Return the (x, y) coordinate for the center point of the cell that contains the specified text.  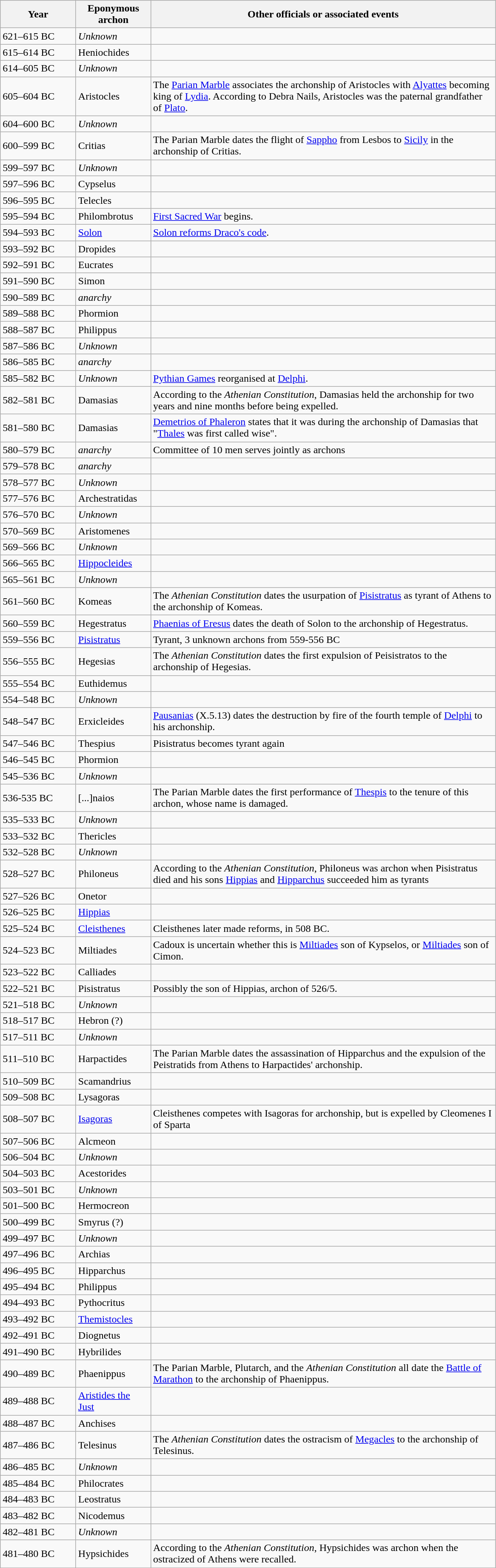
Simon (113, 281)
597–596 BC (38, 184)
581–580 BC (38, 428)
593–592 BC (38, 249)
Calliades (113, 972)
524–523 BC (38, 951)
592–591 BC (38, 265)
547–546 BC (38, 743)
Cypselus (113, 184)
Thespius (113, 743)
526–525 BC (38, 912)
595–594 BC (38, 216)
Possibly the son of Hippias, archon of 526/5. (323, 988)
496–495 BC (38, 1271)
548–547 BC (38, 722)
Archias (113, 1254)
First Sacred War begins. (323, 216)
489–488 BC (38, 1401)
Hebron (?) (113, 1021)
Dropides (113, 249)
588–587 BC (38, 330)
The Parian Marble, Plutarch, and the Athenian Constitution all date the Battle of Marathon to the archonship of Phaenippus. (323, 1374)
517–511 BC (38, 1037)
Cleisthenes (113, 928)
586–585 BC (38, 362)
The Parian Marble dates the flight of Sappho from Lesbos to Sicily in the archonship of Critias. (323, 146)
Phaenippus (113, 1374)
490–489 BC (38, 1374)
481–480 BC (38, 1554)
523–522 BC (38, 972)
600–599 BC (38, 146)
Scamandrius (113, 1081)
The Parian Marble dates the assassination of Hipparchus and the expulsion of the Peistratids from Athens to Harpactides' archonship. (323, 1059)
579–578 BC (38, 466)
587–586 BC (38, 346)
521–518 BC (38, 1005)
According to the Athenian Constitution, Hypsichides was archon when the ostracized of Athens were recalled. (323, 1554)
559–556 BC (38, 640)
Acestorides (113, 1174)
536-535 BC (38, 797)
Cleisthenes later made reforms, in 508 BC. (323, 928)
594–593 BC (38, 232)
555–554 BC (38, 683)
580–579 BC (38, 450)
494–493 BC (38, 1303)
590–589 BC (38, 297)
Year (38, 14)
485–484 BC (38, 1483)
Pausanias (X.5.13) dates the destruction by fire of the fourth temple of Delphi to his archonship. (323, 722)
495–494 BC (38, 1287)
Philombrotus (113, 216)
Themistocles (113, 1319)
487–486 BC (38, 1445)
Hybrilides (113, 1351)
493–492 BC (38, 1319)
Isagoras (113, 1119)
483–482 BC (38, 1516)
Other officials or associated events (323, 14)
621–615 BC (38, 36)
535–533 BC (38, 820)
591–590 BC (38, 281)
576–570 BC (38, 514)
525–524 BC (38, 928)
Heniochides (113, 52)
569–566 BC (38, 547)
Miltiades (113, 951)
556–555 BC (38, 661)
Hypsichides (113, 1554)
Aristocles (113, 96)
522–521 BC (38, 988)
Hipparchus (113, 1271)
484–483 BC (38, 1499)
Pythocritus (113, 1303)
533–532 BC (38, 836)
527–526 BC (38, 896)
Archestratidas (113, 498)
491–490 BC (38, 1351)
518–517 BC (38, 1021)
509–508 BC (38, 1097)
Thericles (113, 836)
Committee of 10 men serves jointly as archons (323, 450)
Onetor (113, 896)
Hermocreon (113, 1206)
500–499 BC (38, 1222)
Aristomenes (113, 531)
Komeas (113, 602)
560–559 BC (38, 623)
Hegesias (113, 661)
511–510 BC (38, 1059)
605–604 BC (38, 96)
501–500 BC (38, 1206)
596–595 BC (38, 200)
According to the Athenian Constitution, Damasias held the archonship for two years and nine months before being expelled. (323, 400)
492–491 BC (38, 1335)
561–560 BC (38, 602)
Philoneus (113, 874)
Pisistratus becomes tyrant again (323, 743)
The Athenian Constitution dates the usurpation of Pisistratus as tyrant of Athens to the archonship of Komeas. (323, 602)
The Athenian Constitution dates the first expulsion of Peisistratos to the archonship of Hegesias. (323, 661)
Critias (113, 146)
Hegestratus (113, 623)
Hippocleides (113, 563)
578–577 BC (38, 482)
577–576 BC (38, 498)
545–536 BC (38, 776)
Cleisthenes competes with Isagoras for archonship, but is expelled by Cleomenes I of Sparta (323, 1119)
Tyrant, 3 unknown archons from 559-556 BC (323, 640)
585–582 BC (38, 378)
Lysagoras (113, 1097)
599–597 BC (38, 168)
Solon reforms Draco's code. (323, 232)
Erxicleides (113, 722)
614–605 BC (38, 69)
510–509 BC (38, 1081)
604–600 BC (38, 124)
Euthidemus (113, 683)
582–581 BC (38, 400)
Eponymous archon (113, 14)
528–527 BC (38, 874)
Phaenias of Eresus dates the death of Solon to the archonship of Hegestratus. (323, 623)
506–504 BC (38, 1157)
Pythian Games reorganised at Delphi. (323, 378)
507–506 BC (38, 1141)
Alcmeon (113, 1141)
Leostratus (113, 1499)
Hippias (113, 912)
504–503 BC (38, 1174)
Telecles (113, 200)
503–501 BC (38, 1190)
615–614 BC (38, 52)
488–487 BC (38, 1423)
Nicodemus (113, 1516)
566–565 BC (38, 563)
Harpactides (113, 1059)
Anchises (113, 1423)
Smyrus (?) (113, 1222)
589–588 BC (38, 314)
532–528 BC (38, 852)
482–481 BC (38, 1532)
Eucrates (113, 265)
Diognetus (113, 1335)
The Parian Marble dates the first performance of Thespis to the tenure of this archon, whose name is damaged. (323, 797)
Solon (113, 232)
Telesinus (113, 1445)
508–507 BC (38, 1119)
554–548 BC (38, 700)
Aristides the Just (113, 1401)
486–485 BC (38, 1467)
565–561 BC (38, 580)
497–496 BC (38, 1254)
Cadoux is uncertain whether this is Miltiades son of Kypselos, or Miltiades son of Cimon. (323, 951)
570–569 BC (38, 531)
Philocrates (113, 1483)
According to the Athenian Constitution, Philoneus was archon when Pisistratus died and his sons Hippias and Hipparchus succeeded him as tyrants (323, 874)
The Athenian Constitution dates the ostracism of Megacles to the archonship of Telesinus. (323, 1445)
499–497 BC (38, 1238)
[...]naios (113, 797)
Demetrios of Phaleron states that it was during the archonship of Damasias that "Thales was first called wise". (323, 428)
546–545 BC (38, 760)
